Identify which cell holds the provided text, then report its (x, y) central coordinate. 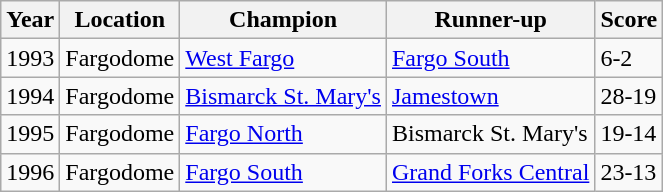
Year (30, 20)
West Fargo (284, 58)
1996 (30, 172)
Grand Forks Central (490, 172)
6-2 (629, 58)
1993 (30, 58)
Fargo North (284, 134)
28-19 (629, 96)
19-14 (629, 134)
Jamestown (490, 96)
1995 (30, 134)
Score (629, 20)
Runner-up (490, 20)
Champion (284, 20)
Location (120, 20)
1994 (30, 96)
23-13 (629, 172)
